Find where the given text appears and provide that cell's center as [X, Y] coordinate. 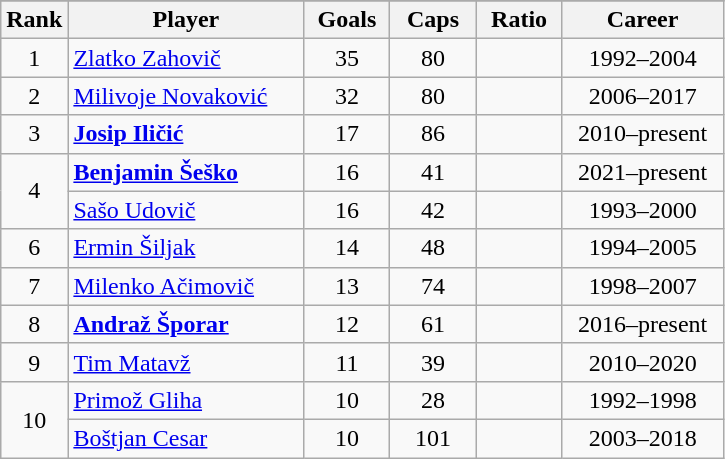
Benjamin Šeško [186, 172]
1993–2000 [642, 210]
17 [347, 134]
Boštjan Cesar [186, 438]
Goals [347, 20]
12 [347, 324]
Milivoje Novaković [186, 96]
39 [433, 362]
Andraž Šporar [186, 324]
6 [34, 248]
Caps [433, 20]
101 [433, 438]
2003–2018 [642, 438]
9 [34, 362]
1994–2005 [642, 248]
2016–present [642, 324]
Ermin Šiljak [186, 248]
1 [34, 58]
4 [34, 191]
Zlatko Zahovič [186, 58]
2006–2017 [642, 96]
13 [347, 286]
Player [186, 20]
Milenko Ačimovič [186, 286]
Ratio [519, 20]
2010–present [642, 134]
Career [642, 20]
86 [433, 134]
2021–present [642, 172]
41 [433, 172]
1992–2004 [642, 58]
28 [433, 400]
42 [433, 210]
74 [433, 286]
11 [347, 362]
48 [433, 248]
1992–1998 [642, 400]
Josip Iličić [186, 134]
2010–2020 [642, 362]
32 [347, 96]
35 [347, 58]
Tim Matavž [186, 362]
Primož Gliha [186, 400]
61 [433, 324]
7 [34, 286]
3 [34, 134]
Sašo Udovič [186, 210]
2 [34, 96]
Rank [34, 20]
8 [34, 324]
1998–2007 [642, 286]
14 [347, 248]
